Find where the given text appears and provide that cell's center as (X, Y) coordinate. 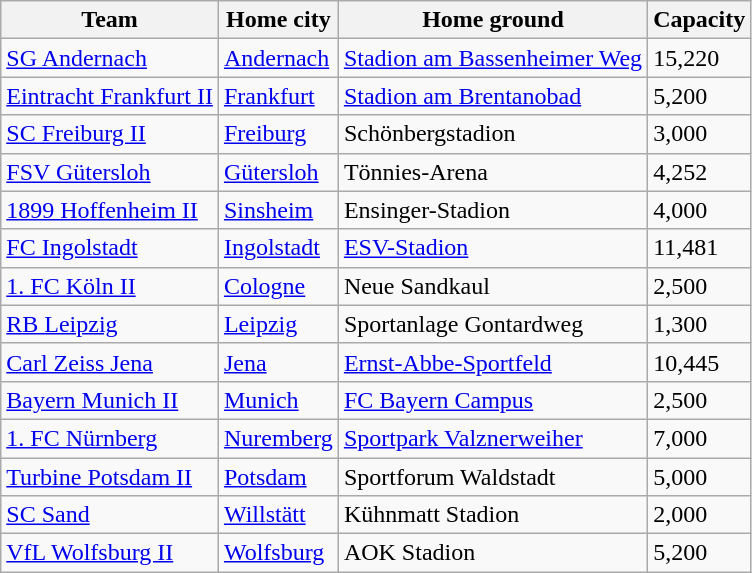
Stadion am Brentanobad (492, 96)
Freiburg (278, 134)
Ensinger-Stadion (492, 210)
SC Sand (110, 515)
Bayern Munich II (110, 400)
FSV Gütersloh (110, 172)
1. FC Köln II (110, 286)
Turbine Potsdam II (110, 477)
Capacity (700, 20)
Schönbergstadion (492, 134)
VfL Wolfsburg II (110, 553)
Sinsheim (278, 210)
15,220 (700, 58)
Gütersloh (278, 172)
Willstätt (278, 515)
11,481 (700, 248)
2,000 (700, 515)
Eintracht Frankfurt II (110, 96)
Andernach (278, 58)
4,252 (700, 172)
FC Ingolstadt (110, 248)
SC Freiburg II (110, 134)
Ernst-Abbe-Sportfeld (492, 362)
Sportpark Valznerweiher (492, 438)
ESV-Stadion (492, 248)
RB Leipzig (110, 324)
Tönnies-Arena (492, 172)
Munich (278, 400)
7,000 (700, 438)
Leipzig (278, 324)
Sportforum Waldstadt (492, 477)
Carl Zeiss Jena (110, 362)
Kühnmatt Stadion (492, 515)
4,000 (700, 210)
Nuremberg (278, 438)
1899 Hoffenheim II (110, 210)
Neue Sandkaul (492, 286)
SG Andernach (110, 58)
AOK Stadion (492, 553)
3,000 (700, 134)
Cologne (278, 286)
Team (110, 20)
Home ground (492, 20)
Sportanlage Gontardweg (492, 324)
Wolfsburg (278, 553)
Ingolstadt (278, 248)
1. FC Nürnberg (110, 438)
10,445 (700, 362)
FC Bayern Campus (492, 400)
Frankfurt (278, 96)
Stadion am Bassenheimer Weg (492, 58)
1,300 (700, 324)
5,000 (700, 477)
Home city (278, 20)
Jena (278, 362)
Potsdam (278, 477)
